Scan for the cell matching the given text and deliver its [X, Y] coordinate at center. 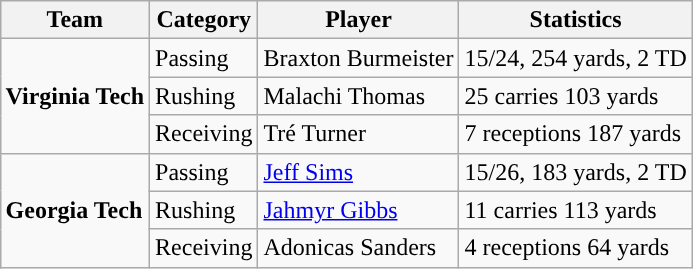
7 receptions 187 yards [576, 134]
Braxton Burmeister [358, 58]
4 receptions 64 yards [576, 248]
Adonicas Sanders [358, 248]
Tré Turner [358, 134]
Jahmyr Gibbs [358, 210]
Georgia Tech [75, 210]
15/26, 183 yards, 2 TD [576, 172]
Statistics [576, 20]
11 carries 113 yards [576, 210]
25 carries 103 yards [576, 96]
Player [358, 20]
Category [204, 20]
Virginia Tech [75, 96]
Malachi Thomas [358, 96]
Jeff Sims [358, 172]
Team [75, 20]
15/24, 254 yards, 2 TD [576, 58]
